Scan for the cell matching the given text and deliver its (x, y) coordinate at center. 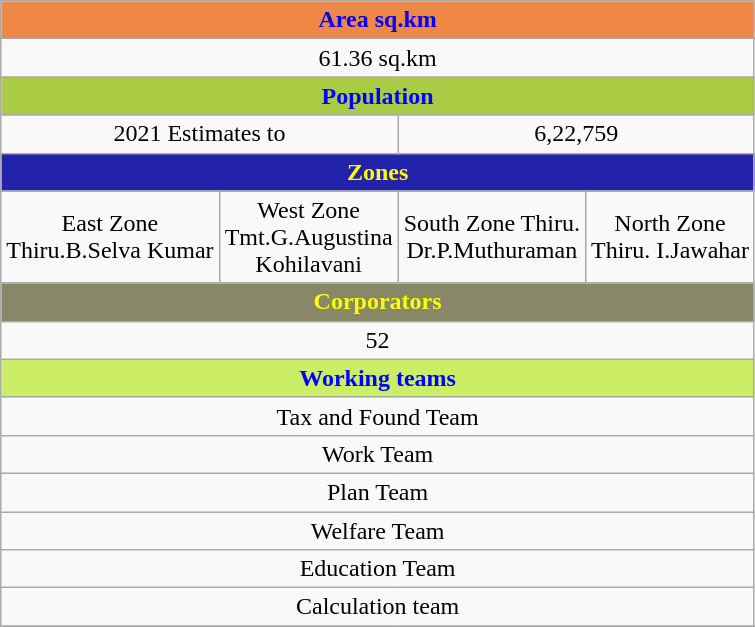
West ZoneTmt.G.AugustinaKohilavani (308, 237)
South Zone Thiru.Dr.P.Muthuraman (492, 237)
Work Team (378, 454)
52 (378, 340)
East ZoneThiru.B.Selva Kumar (110, 237)
Zones (378, 172)
North ZoneThiru. I.Jawahar (670, 237)
61.36 sq.km (378, 58)
Tax and Found Team (378, 416)
Education Team (378, 569)
Calculation team (378, 607)
Working teams (378, 378)
Population (378, 96)
Area sq.km (378, 20)
2021 Estimates to (200, 134)
Welfare Team (378, 531)
Corporators (378, 302)
6,22,759 (576, 134)
Plan Team (378, 492)
